Return [x, y] of the center of cell containing provided text 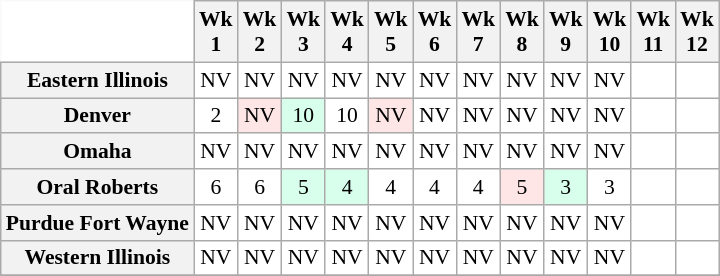
2 [216, 116]
Wk5 [391, 32]
Wk 1 [216, 32]
Wk4 [347, 32]
Wk11 [653, 32]
Eastern Illinois [98, 80]
Wk9 [566, 32]
Purdue Fort Wayne [98, 223]
Oral Roberts [98, 187]
Western Illinois [98, 258]
Wk6 [435, 32]
Wk8 [522, 32]
Denver [98, 116]
Wk12 [697, 32]
Wk7 [478, 32]
Wk3 [303, 32]
Wk2 [260, 32]
Wk10 [610, 32]
Omaha [98, 152]
